Find where the given text appears and provide that cell's center as [X, Y] coordinate. 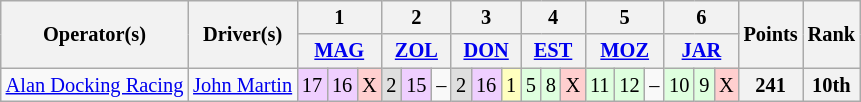
Alan Docking Racing [94, 85]
JAR [701, 51]
17 [312, 85]
4 [553, 17]
ZOL [416, 51]
MOZ [624, 51]
3 [486, 17]
DON [486, 51]
EST [553, 51]
241 [771, 85]
15 [416, 85]
11 [600, 85]
10th [832, 85]
Rank [832, 34]
Operator(s) [94, 34]
9 [704, 85]
Points [771, 34]
MAG [339, 51]
8 [551, 85]
10 [679, 85]
6 [701, 17]
Driver(s) [242, 34]
12 [629, 85]
John Martin [242, 85]
